Find where the given text appears and provide that cell's center as [X, Y] coordinate. 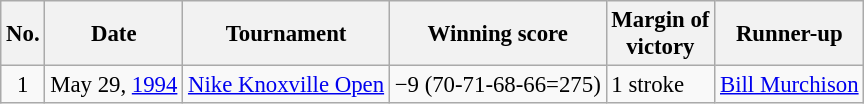
May 29, 1994 [114, 85]
1 [23, 85]
1 stroke [660, 85]
−9 (70-71-68-66=275) [498, 85]
Tournament [286, 34]
Runner-up [790, 34]
Margin ofvictory [660, 34]
Bill Murchison [790, 85]
Date [114, 34]
Winning score [498, 34]
No. [23, 34]
Nike Knoxville Open [286, 85]
